For the text-containing cell, return its midpoint in [x, y] coordinate format. 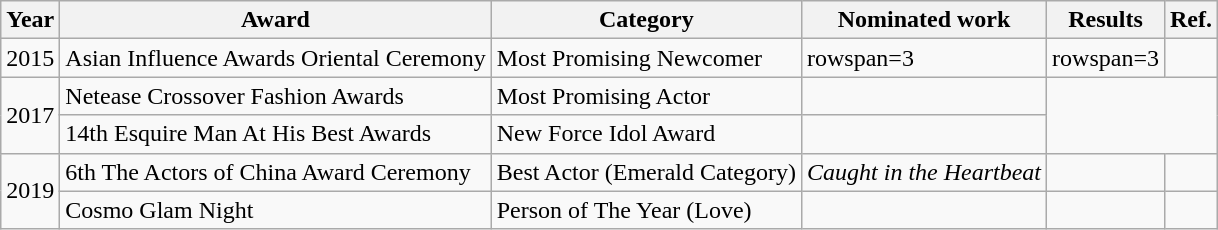
Ref. [1190, 20]
Most Promising Actor [646, 96]
Caught in the Heartbeat [924, 172]
Most Promising Newcomer [646, 58]
Cosmo Glam Night [276, 210]
Nominated work [924, 20]
New Force Idol Award [646, 134]
2019 [30, 191]
Asian Influence Awards Oriental Ceremony [276, 58]
Results [1106, 20]
Best Actor (Emerald Category) [646, 172]
2017 [30, 115]
2015 [30, 58]
Year [30, 20]
6th The Actors of China Award Ceremony [276, 172]
Netease Crossover Fashion Awards [276, 96]
Category [646, 20]
Person of The Year (Love) [646, 210]
Award [276, 20]
14th Esquire Man At His Best Awards [276, 134]
